For the text-containing cell, return its midpoint in (X, Y) coordinate format. 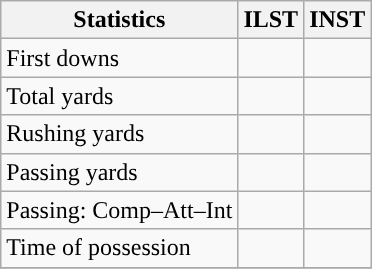
ILST (271, 20)
INST (338, 20)
Rushing yards (120, 134)
Total yards (120, 96)
Passing yards (120, 172)
Time of possession (120, 248)
Passing: Comp–Att–Int (120, 210)
Statistics (120, 20)
First downs (120, 58)
